Scan for the cell matching the given text and deliver its [X, Y] coordinate at center. 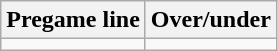
Pregame line [74, 20]
Over/under [210, 20]
